Extract the (x, y) coordinate from the center of the cell holding the provided text.  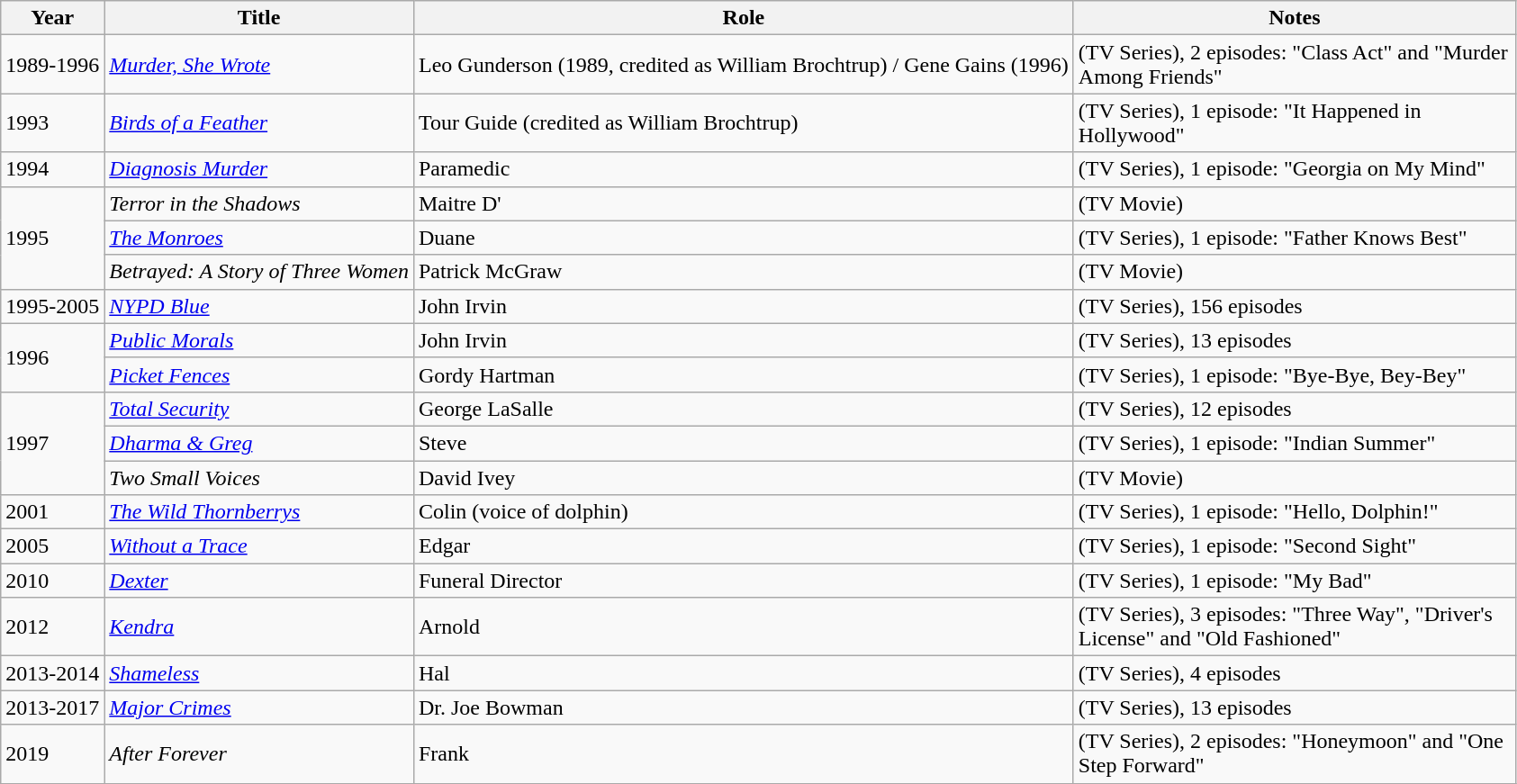
Public Morals (259, 340)
Dr. Joe Bowman (744, 707)
1995 (52, 238)
Gordy Hartman (744, 374)
Leo Gunderson (1989, credited as William Brochtrup) / Gene Gains (1996) (744, 65)
The Wild Thornberrys (259, 512)
Frank (744, 754)
1989-1996 (52, 65)
Edgar (744, 546)
1995-2005 (52, 306)
1997 (52, 443)
Role (744, 18)
Diagnosis Murder (259, 169)
Duane (744, 238)
Notes (1295, 18)
Hal (744, 673)
(TV Series), 2 episodes: "Honeymoon" and "One Step Forward" (1295, 754)
Funeral Director (744, 581)
Paramedic (744, 169)
Total Security (259, 409)
Kendra (259, 626)
Picket Fences (259, 374)
Shameless (259, 673)
Colin (voice of dolphin) (744, 512)
(TV Series), 3 episodes: "Three Way", "Driver's License" and "Old Fashioned" (1295, 626)
Year (52, 18)
1996 (52, 357)
Tour Guide (credited as William Brochtrup) (744, 122)
The Monroes (259, 238)
Dexter (259, 581)
2012 (52, 626)
Terror in the Shadows (259, 203)
Maitre D' (744, 203)
(TV Series), 1 episode: "Second Sight" (1295, 546)
2019 (52, 754)
Betrayed: A Story of Three Women (259, 272)
(TV Series), 1 episode: "Father Knows Best" (1295, 238)
(TV Series), 1 episode: "Hello, Dolphin!" (1295, 512)
(TV Series), 12 episodes (1295, 409)
Major Crimes (259, 707)
(TV Series), 156 episodes (1295, 306)
Dharma & Greg (259, 443)
David Ivey (744, 478)
Murder, She Wrote (259, 65)
2013-2014 (52, 673)
(TV Series), 1 episode: "Indian Summer" (1295, 443)
1993 (52, 122)
Title (259, 18)
George LaSalle (744, 409)
Birds of a Feather (259, 122)
2013-2017 (52, 707)
Patrick McGraw (744, 272)
Two Small Voices (259, 478)
Steve (744, 443)
(TV Series), 1 episode: "It Happened in Hollywood" (1295, 122)
2005 (52, 546)
2001 (52, 512)
1994 (52, 169)
(TV Series), 1 episode: "Georgia on My Mind" (1295, 169)
(TV Series), 2 episodes: "Class Act" and "Murder Among Friends" (1295, 65)
(TV Series), 1 episode: "Bye-Bye, Bey-Bey" (1295, 374)
After Forever (259, 754)
NYPD Blue (259, 306)
(TV Series), 1 episode: "My Bad" (1295, 581)
2010 (52, 581)
Without a Trace (259, 546)
(TV Series), 4 episodes (1295, 673)
Arnold (744, 626)
